Detect which cell encompasses the target text, then output its (x, y) center coordinate. 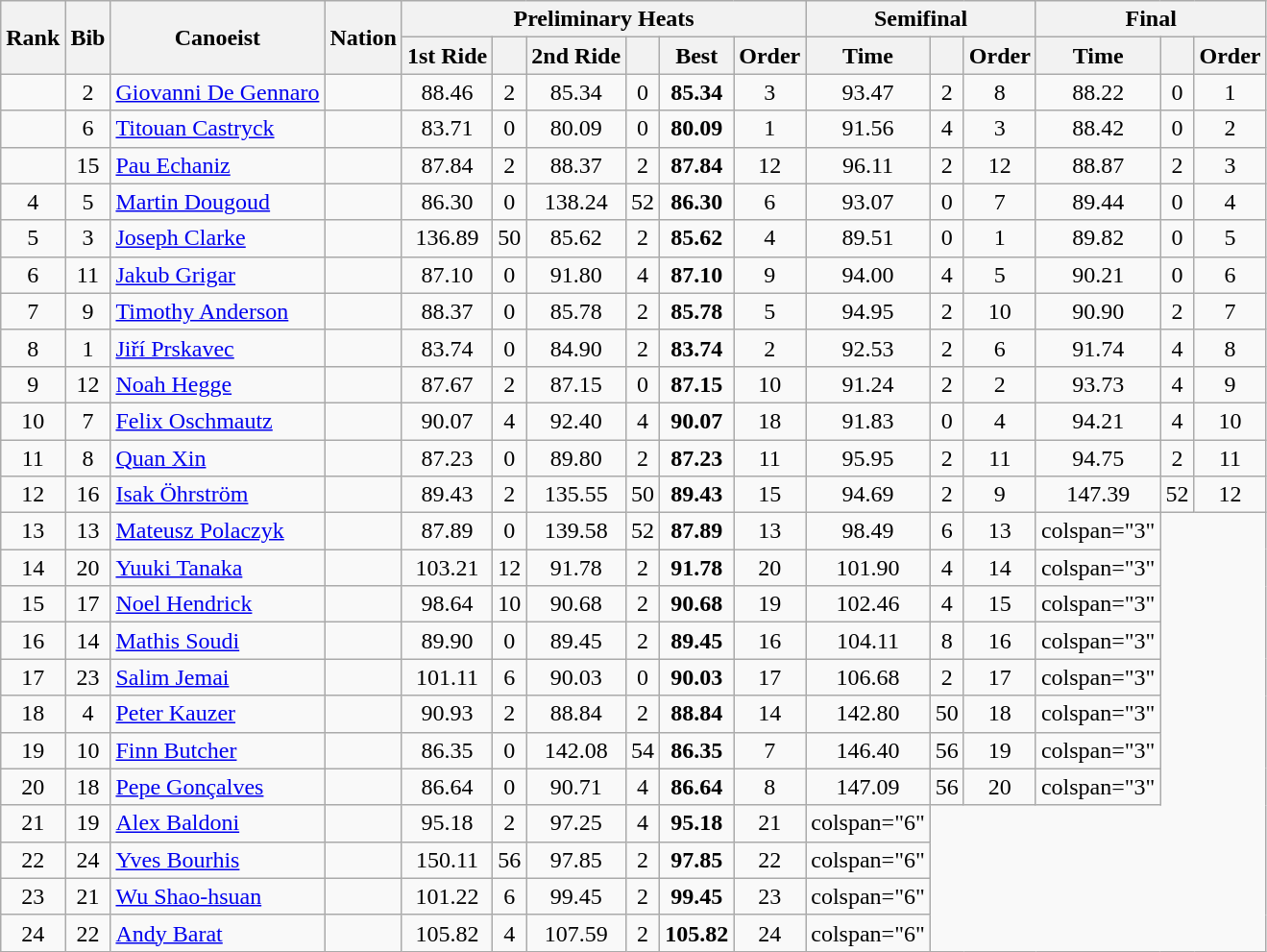
93.47 (868, 92)
103.21 (447, 568)
Semifinal (921, 19)
88.46 (447, 92)
90.21 (1098, 275)
101.22 (447, 896)
87.67 (447, 384)
91.24 (868, 384)
Wu Shao-hsuan (217, 896)
92.40 (576, 421)
136.89 (447, 238)
93.07 (868, 202)
96.11 (868, 165)
138.24 (576, 202)
Noel Hendrick (217, 604)
91.74 (1098, 348)
84.90 (576, 348)
89.44 (1098, 202)
92.53 (868, 348)
94.95 (868, 311)
Isak Öhrström (217, 495)
90.71 (576, 787)
Mathis Soudi (217, 641)
89.80 (576, 458)
Peter Kauzer (217, 714)
101.90 (868, 568)
Final (1151, 19)
98.49 (868, 531)
83.71 (447, 129)
Best (697, 56)
Preliminary Heats (603, 19)
88.22 (1098, 92)
89.90 (447, 641)
107.59 (576, 933)
Bib (88, 37)
147.39 (1098, 495)
Joseph Clarke (217, 238)
90.90 (1098, 311)
91.56 (868, 129)
95.95 (868, 458)
104.11 (868, 641)
98.64 (447, 604)
Pau Echaniz (217, 165)
Nation (363, 37)
Canoeist (217, 37)
Finn Butcher (217, 750)
Salim Jemai (217, 677)
1st Ride (447, 56)
Quan Xin (217, 458)
97.25 (576, 823)
94.75 (1098, 458)
Andy Barat (217, 933)
142.80 (868, 714)
Noah Hegge (217, 384)
Alex Baldoni (217, 823)
Timothy Anderson (217, 311)
Yves Bourhis (217, 860)
88.87 (1098, 165)
88.42 (1098, 129)
102.46 (868, 604)
150.11 (447, 860)
Mateusz Polaczyk (217, 531)
Pepe Gonçalves (217, 787)
2nd Ride (576, 56)
146.40 (868, 750)
89.82 (1098, 238)
Martin Dougoud (217, 202)
Yuuki Tanaka (217, 568)
106.68 (868, 677)
89.51 (868, 238)
Jakub Grigar (217, 275)
139.58 (576, 531)
91.83 (868, 421)
54 (644, 750)
90.93 (447, 714)
101.11 (447, 677)
Rank (33, 37)
Felix Oschmautz (217, 421)
142.08 (576, 750)
147.09 (868, 787)
91.80 (576, 275)
Giovanni De Gennaro (217, 92)
135.55 (576, 495)
94.69 (868, 495)
Jiří Prskavec (217, 348)
94.00 (868, 275)
94.21 (1098, 421)
93.73 (1098, 384)
Titouan Castryck (217, 129)
